Determine the [x, y] coordinate at the center of the cell enclosing the given text.  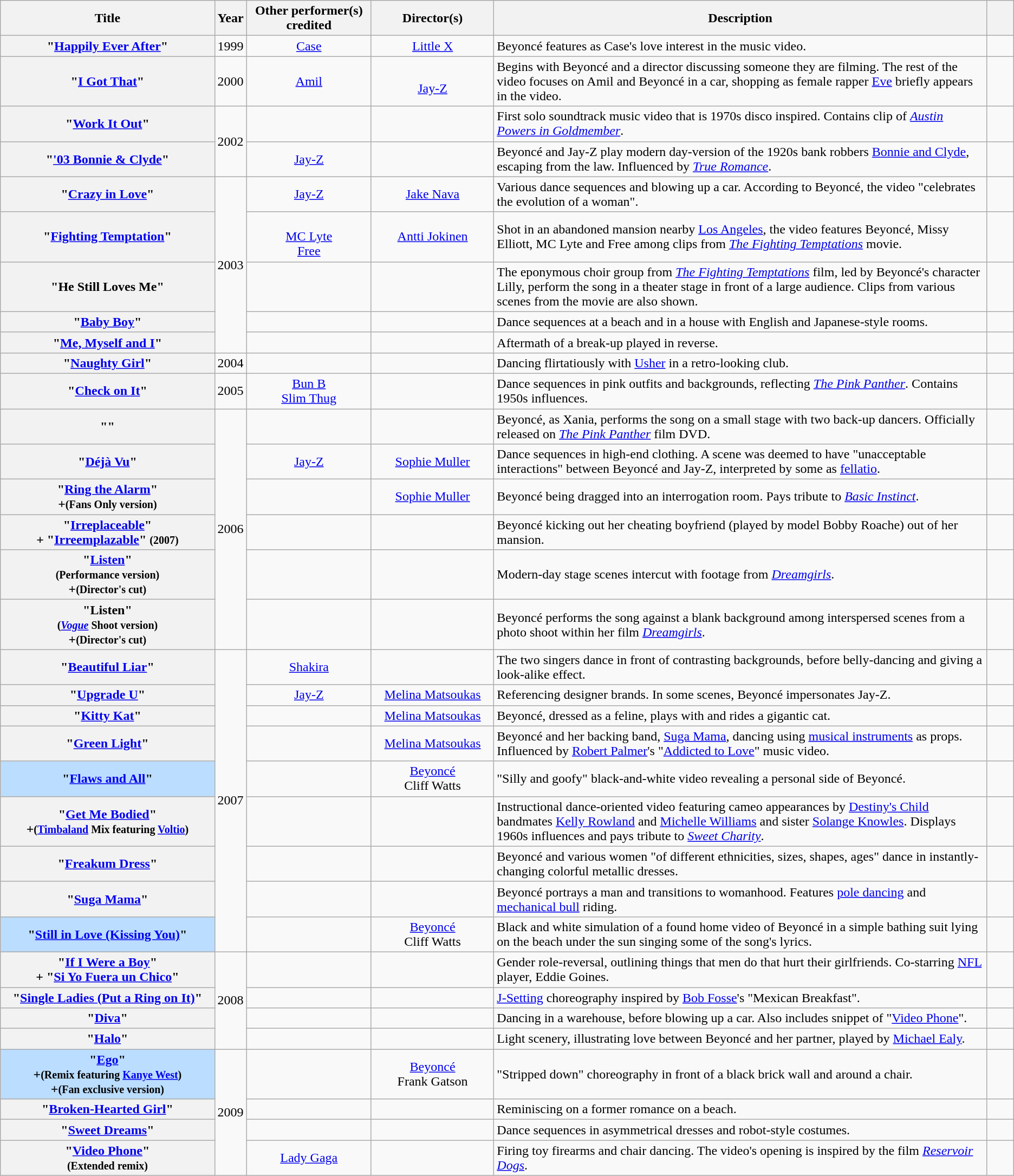
"Freakum Dress" [107, 863]
Various dance sequences and blowing up a car. According to Beyoncé, the video "celebrates the evolution of a woman". [740, 194]
"Flaws and All" [107, 779]
"Still in Love (Kissing You)" [107, 934]
Dance sequences in pink outfits and backgrounds, reflecting The Pink Panther. Contains 1950s influences. [740, 391]
"Get Me Bodied" +(Timbaland Mix featuring Voltio) [107, 821]
Beyoncé features as Case's love interest in the music video. [740, 46]
"Ego"+(Remix featuring Kanye West) +(Fan exclusive version) [107, 1074]
2008 [231, 1000]
Director(s) [432, 18]
2003 [231, 264]
"Naughty Girl" [107, 363]
Gender role-reversal, outlining things that men do that hurt their girlfriends. Co-starring NFL player, Eddie Goines. [740, 970]
"Check on It" [107, 391]
Lady Gaga [309, 1158]
"Happily Ever After" [107, 46]
Title [107, 18]
"Listen" (Performance version) +(Director's cut) [107, 575]
"I Got That" [107, 81]
Amil [309, 81]
Beyoncé and Jay-Z play modern day-version of the 1920s bank robbers Bonnie and Clyde, escaping from the law. Influenced by True Romance. [740, 159]
"Silly and goofy" black-and-white video revealing a personal side of Beyoncé. [740, 779]
2002 [231, 141]
Beyoncé kicking out her cheating boyfriend (played by model Bobby Roache) out of her mansion. [740, 532]
Antti Jokinen [432, 237]
Description [740, 18]
"Kitty Kat" [107, 716]
Beyoncé, dressed as a feline, plays with and rides a gigantic cat. [740, 716]
"Work It Out" [107, 124]
"Suga Mama" [107, 899]
"Sweet Dreams" [107, 1130]
Jake Nava [432, 194]
"Listen" (Vogue Shoot version) +(Director's cut) [107, 625]
Dancing in a warehouse, before blowing up a car. Also includes snippet of "Video Phone". [740, 1018]
2007 [231, 801]
Dance sequences in asymmetrical dresses and robot-style costumes. [740, 1130]
Beyoncé performs the song against a blank background among interspersed scenes from a photo shoot within her film Dreamgirls. [740, 625]
Other performer(s) credited [309, 18]
Modern-day stage scenes intercut with footage from Dreamgirls. [740, 575]
"If I Were a Boy"+ "Si Yo Fuera un Chico" [107, 970]
Beyoncé portrays a man and transitions to womanhood. Features pole dancing and mechanical bull riding. [740, 899]
"Fighting Temptation" [107, 237]
Referencing designer brands. In some scenes, Beyoncé impersonates Jay-Z. [740, 695]
2004 [231, 363]
Beyoncé, as Xania, performs the song on a small stage with two back-up dancers. Officially released on The Pink Panther film DVD. [740, 426]
"He Still Loves Me" [107, 287]
1999 [231, 46]
"Single Ladies (Put a Ring on It)" [107, 997]
"Crazy in Love" [107, 194]
"Beautiful Liar" [107, 667]
"" [107, 426]
Dance sequences at a beach and in a house with English and Japanese-style rooms. [740, 322]
Beyoncé and various women "of different ethnicities, sizes, shapes, ages" dance in instantly-changing colorful metallic dresses. [740, 863]
Beyoncé being dragged into an interrogation room. Pays tribute to Basic Instinct. [740, 497]
MC LyteFree [309, 237]
"Video Phone" (Extended remix) [107, 1158]
J-Setting choreography inspired by Bob Fosse's "Mexican Breakfast". [740, 997]
Little X [432, 46]
2000 [231, 81]
"Diva" [107, 1018]
2005 [231, 391]
2009 [231, 1113]
BeyoncéFrank Gatson [432, 1074]
Shakira [309, 667]
Reminiscing on a former romance on a beach. [740, 1109]
Light scenery, illustrating love between Beyoncé and her partner, played by Michael Ealy. [740, 1039]
"'03 Bonnie & Clyde" [107, 159]
Aftermath of a break-up played in reverse. [740, 342]
"Stripped down" choreography in front of a black brick wall and around a chair. [740, 1074]
Firing toy firearms and chair dancing. The video's opening is inspired by the film Reservoir Dogs. [740, 1158]
Year [231, 18]
"Halo" [107, 1039]
The two singers dance in front of contrasting backgrounds, before belly-dancing and giving a look-alike effect. [740, 667]
"Déjà Vu" [107, 462]
"Upgrade U" [107, 695]
Dancing flirtatiously with Usher in a retro-looking club. [740, 363]
2006 [231, 529]
Case [309, 46]
"Me, Myself and I" [107, 342]
"Broken-Hearted Girl" [107, 1109]
"Ring the Alarm"+(Fans Only version) [107, 497]
"Irreplaceable"+ "Irreemplazable" (2007) [107, 532]
"Baby Boy" [107, 322]
"Green Light" [107, 743]
First solo soundtrack music video that is 1970s disco inspired. Contains clip of Austin Powers in Goldmember. [740, 124]
Beyoncé and her backing band, Suga Mama, dancing using musical instruments as props. Influenced by Robert Palmer's "Addicted to Love" music video. [740, 743]
Bun BSlim Thug [309, 391]
